Extract the [X, Y] coordinate from the center of the cell holding the provided text.  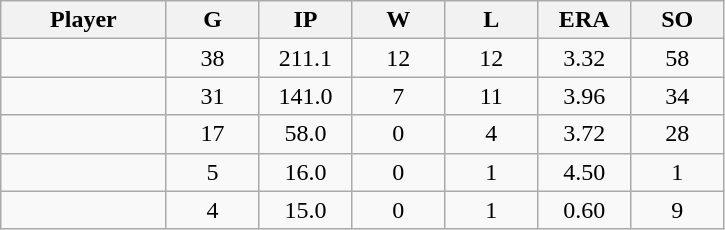
ERA [584, 20]
G [212, 20]
211.1 [306, 58]
11 [492, 96]
3.72 [584, 134]
28 [678, 134]
SO [678, 20]
58.0 [306, 134]
31 [212, 96]
5 [212, 172]
L [492, 20]
4.50 [584, 172]
141.0 [306, 96]
9 [678, 210]
16.0 [306, 172]
3.32 [584, 58]
34 [678, 96]
3.96 [584, 96]
15.0 [306, 210]
Player [84, 20]
17 [212, 134]
58 [678, 58]
0.60 [584, 210]
7 [398, 96]
IP [306, 20]
38 [212, 58]
W [398, 20]
